Return (x, y) of the center of cell containing provided text 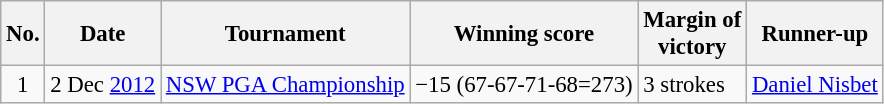
Date (103, 34)
Winning score (524, 34)
Daniel Nisbet (815, 85)
Runner-up (815, 34)
2 Dec 2012 (103, 85)
Margin ofvictory (692, 34)
No. (23, 34)
3 strokes (692, 85)
1 (23, 85)
−15 (67-67-71-68=273) (524, 85)
Tournament (284, 34)
NSW PGA Championship (284, 85)
